From the cell containing the given text, extract its center point as (x, y) coordinate. 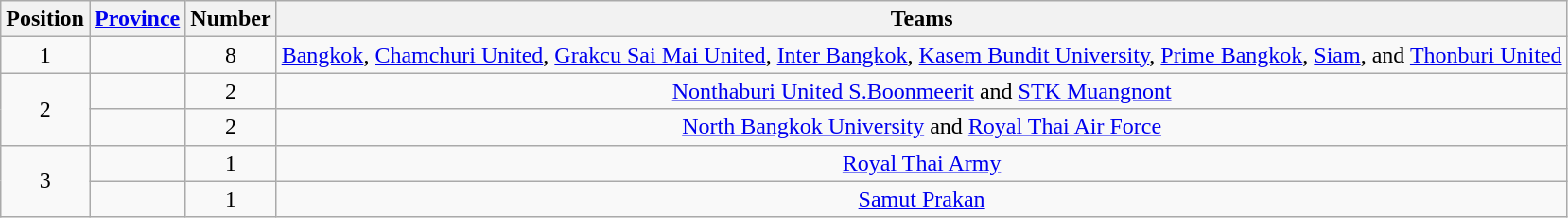
Position (45, 19)
North Bangkok University and Royal Thai Air Force (921, 127)
3 (45, 181)
8 (231, 55)
Province (136, 19)
Royal Thai Army (921, 163)
Samut Prakan (921, 199)
Nonthaburi United S.Boonmeerit and STK Muangnont (921, 91)
Bangkok, Chamchuri United, Grakcu Sai Mai United, Inter Bangkok, Kasem Bundit University, Prime Bangkok, Siam, and Thonburi United (921, 55)
Teams (921, 19)
Number (231, 19)
